Scan for the cell matching the given text and deliver its [x, y] coordinate at center. 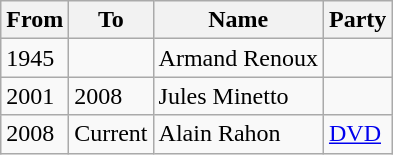
Current [111, 134]
1945 [35, 58]
DVD [357, 134]
Alain Rahon [238, 134]
2001 [35, 96]
Name [238, 20]
Jules Minetto [238, 96]
From [35, 20]
To [111, 20]
Party [357, 20]
Armand Renoux [238, 58]
